Identify which cell holds the provided text, then report its (x, y) central coordinate. 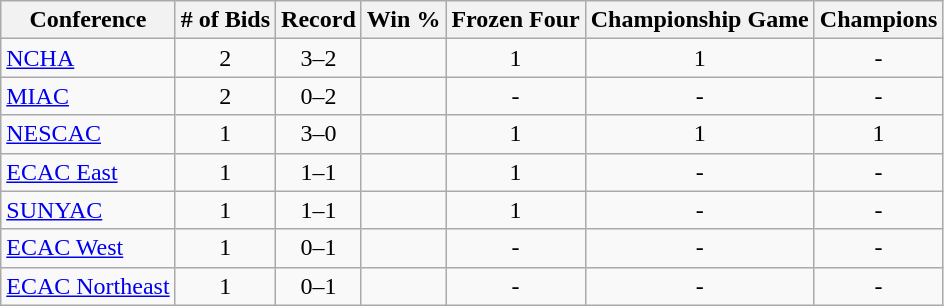
ECAC East (88, 172)
Conference (88, 20)
0–2 (319, 96)
NCHA (88, 58)
ECAC Northeast (88, 286)
Frozen Four (516, 20)
MIAC (88, 96)
ECAC West (88, 248)
3–0 (319, 134)
Win % (404, 20)
Championship Game (700, 20)
3–2 (319, 58)
Record (319, 20)
SUNYAC (88, 210)
Champions (878, 20)
NESCAC (88, 134)
# of Bids (225, 20)
